Find where the given text appears and provide that cell's center as (x, y) coordinate. 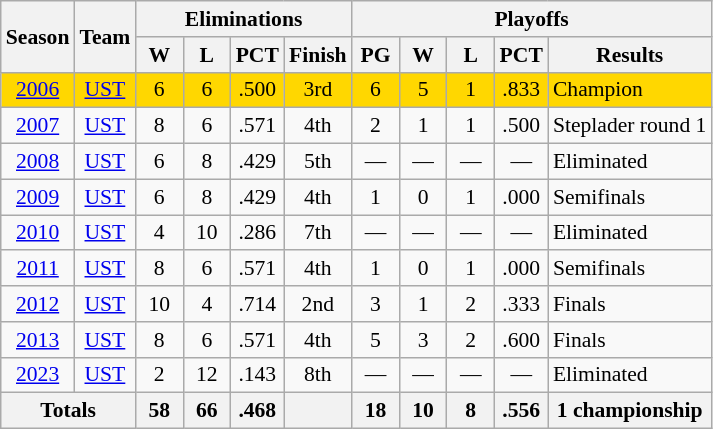
2010 (38, 233)
Playoffs (532, 19)
2011 (38, 269)
2012 (38, 304)
.143 (258, 375)
.333 (522, 304)
Eliminations (243, 19)
2023 (38, 375)
2nd (318, 304)
Season (38, 36)
2006 (38, 90)
2008 (38, 162)
.714 (258, 304)
2007 (38, 126)
Results (630, 55)
.286 (258, 233)
Finish (318, 55)
8th (318, 375)
Steplader round 1 (630, 126)
18 (376, 411)
7th (318, 233)
66 (207, 411)
.468 (258, 411)
Totals (68, 411)
Team (104, 36)
12 (207, 375)
.556 (522, 411)
2013 (38, 340)
58 (159, 411)
PG (376, 55)
5th (318, 162)
2009 (38, 197)
Champion (630, 90)
.600 (522, 340)
.833 (522, 90)
1 championship (630, 411)
3rd (318, 90)
